Identify which cell holds the provided text, then report its (X, Y) central coordinate. 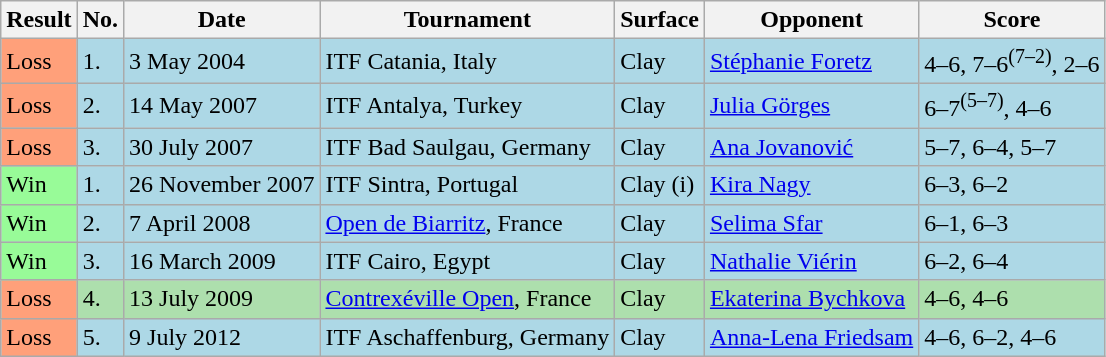
ITF Aschaffenburg, Germany (468, 337)
Surface (660, 20)
Open de Biarritz, France (468, 223)
30 July 2007 (222, 147)
4. (100, 299)
7 April 2008 (222, 223)
3 May 2004 (222, 62)
Anna-Lena Friedsam (811, 337)
Contrexéville Open, France (468, 299)
ITF Antalya, Turkey (468, 106)
4–6, 4–6 (1012, 299)
Selima Sfar (811, 223)
13 July 2009 (222, 299)
ITF Catania, Italy (468, 62)
Ekaterina Bychkova (811, 299)
4–6, 7–6(7–2), 2–6 (1012, 62)
Opponent (811, 20)
6–7(5–7), 4–6 (1012, 106)
5–7, 6–4, 5–7 (1012, 147)
ITF Bad Saulgau, Germany (468, 147)
6–3, 6–2 (1012, 185)
Julia Görges (811, 106)
14 May 2007 (222, 106)
Tournament (468, 20)
Nathalie Viérin (811, 261)
6–2, 6–4 (1012, 261)
Score (1012, 20)
Kira Nagy (811, 185)
Ana Jovanović (811, 147)
Clay (i) (660, 185)
26 November 2007 (222, 185)
6–1, 6–3 (1012, 223)
4–6, 6–2, 4–6 (1012, 337)
Stéphanie Foretz (811, 62)
9 July 2012 (222, 337)
ITF Cairo, Egypt (468, 261)
ITF Sintra, Portugal (468, 185)
5. (100, 337)
Result (39, 20)
No. (100, 20)
Date (222, 20)
16 March 2009 (222, 261)
